Return the [X, Y] coordinate for the center point of the cell that contains the specified text.  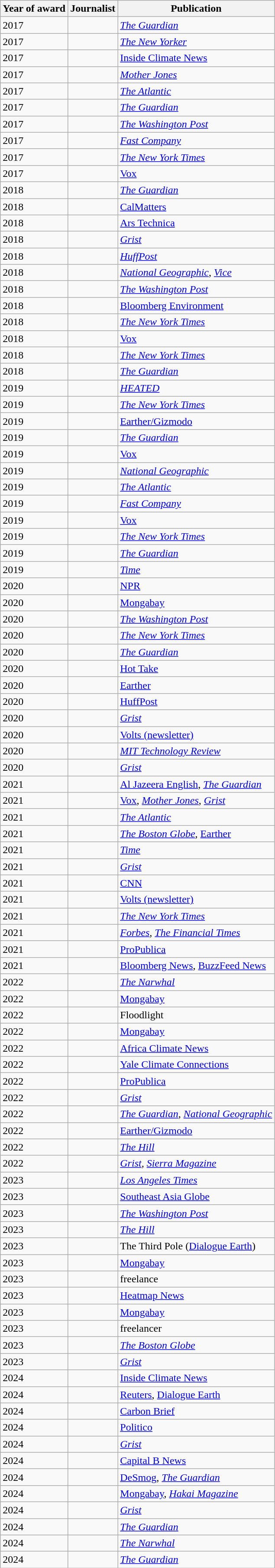
NPR [196, 586]
HEATED [196, 388]
Forbes, The Financial Times [196, 932]
freelancer [196, 1329]
The New Yorker [196, 42]
Reuters, Dialogue Earth [196, 1395]
Mongabay, Hakai Magazine [196, 1493]
Bloomberg Environment [196, 306]
CNN [196, 883]
Ars Technica [196, 223]
DeSmog, The Guardian [196, 1477]
Earther [196, 685]
Journalist [93, 9]
Southeast Asia Globe [196, 1196]
Heatmap News [196, 1296]
The Boston Globe, Earther [196, 834]
Mother Jones [196, 75]
MIT Technology Review [196, 751]
Year of award [34, 9]
Al Jazeera English, The Guardian [196, 784]
National Geographic, Vice [196, 273]
Africa Climate News [196, 1048]
Bloomberg News, BuzzFeed News [196, 965]
National Geographic [196, 470]
Publication [196, 9]
The Boston Globe [196, 1345]
CalMatters [196, 207]
Capital B News [196, 1460]
Vox, Mother Jones, Grist [196, 801]
freelance [196, 1279]
Carbon Brief [196, 1411]
The Guardian, National Geographic [196, 1114]
The Third Pole (Dialogue Earth) [196, 1246]
Yale Climate Connections [196, 1065]
Floodlight [196, 1015]
Politico [196, 1428]
Grist, Sierra Magazine [196, 1164]
Los Angeles Times [196, 1180]
Hot Take [196, 668]
